Extract the [x, y] coordinate from the center of the cell holding the provided text.  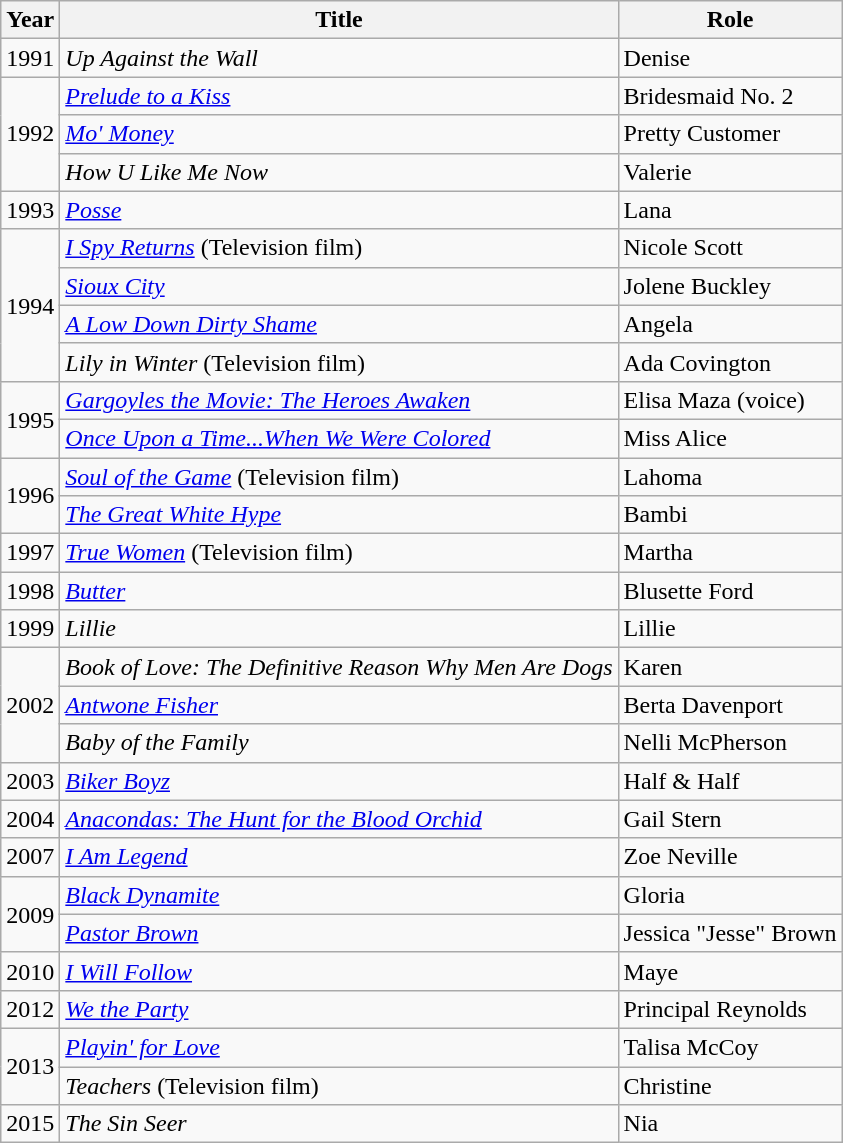
2013 [30, 1066]
1998 [30, 591]
Soul of the Game (Television film) [339, 477]
1997 [30, 553]
Posse [339, 210]
Ada Covington [730, 362]
Gail Stern [730, 819]
2003 [30, 781]
Christine [730, 1085]
Anacondas: The Hunt for the Blood Orchid [339, 819]
Bambi [730, 515]
1991 [30, 58]
1995 [30, 419]
Year [30, 20]
Role [730, 20]
Nelli McPherson [730, 743]
True Women (Television film) [339, 553]
Bridesmaid No. 2 [730, 96]
I Spy Returns (Television film) [339, 248]
Nicole Scott [730, 248]
Berta Davenport [730, 705]
Black Dynamite [339, 895]
1992 [30, 134]
Denise [730, 58]
Pastor Brown [339, 933]
Karen [730, 667]
Talisa McCoy [730, 1047]
2015 [30, 1124]
I Will Follow [339, 971]
I Am Legend [339, 857]
Sioux City [339, 286]
Jessica "Jesse" Brown [730, 933]
2009 [30, 914]
Gloria [730, 895]
Angela [730, 324]
Title [339, 20]
Baby of the Family [339, 743]
Pretty Customer [730, 134]
2002 [30, 705]
Mo' Money [339, 134]
2004 [30, 819]
Prelude to a Kiss [339, 96]
Blusette Ford [730, 591]
Nia [730, 1124]
A Low Down Dirty Shame [339, 324]
Principal Reynolds [730, 1009]
Butter [339, 591]
The Great White Hype [339, 515]
Gargoyles the Movie: The Heroes Awaken [339, 400]
Martha [730, 553]
Book of Love: The Definitive Reason Why Men Are Dogs [339, 667]
Half & Half [730, 781]
Antwone Fisher [339, 705]
Lahoma [730, 477]
1999 [30, 629]
1993 [30, 210]
Lana [730, 210]
Up Against the Wall [339, 58]
We the Party [339, 1009]
Once Upon a Time...When We Were Colored [339, 438]
Jolene Buckley [730, 286]
2007 [30, 857]
2012 [30, 1009]
Elisa Maza (voice) [730, 400]
1996 [30, 496]
Maye [730, 971]
Valerie [730, 172]
Playin' for Love [339, 1047]
2010 [30, 971]
Teachers (Television film) [339, 1085]
Lily in Winter (Television film) [339, 362]
Zoe Neville [730, 857]
How U Like Me Now [339, 172]
Miss Alice [730, 438]
Biker Boyz [339, 781]
The Sin Seer [339, 1124]
1994 [30, 305]
